Search for the cell housing the specified text and yield its [X, Y] center coordinate. 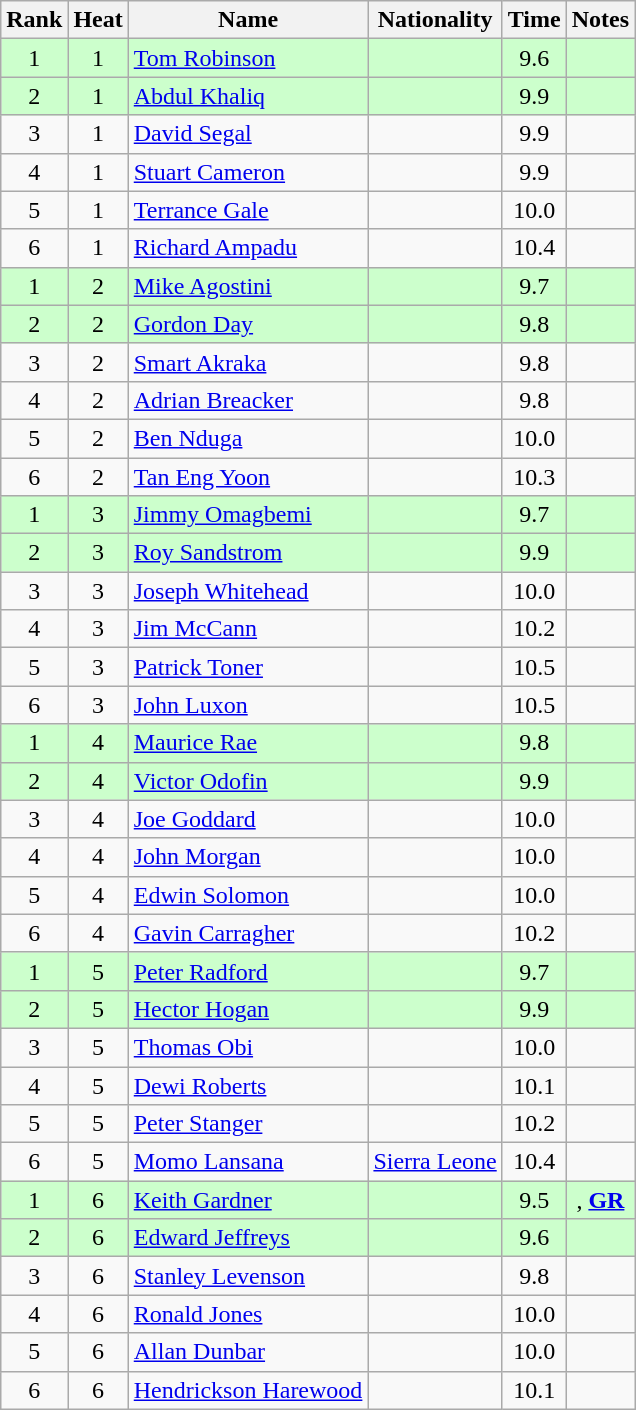
Patrick Toner [248, 667]
John Morgan [248, 857]
, GR [600, 1200]
Tan Eng Yoon [248, 477]
John Luxon [248, 705]
Nationality [435, 20]
Jim McCann [248, 629]
Peter Stanger [248, 1124]
Roy Sandstrom [248, 553]
Gavin Carragher [248, 933]
Edwin Solomon [248, 895]
Hector Hogan [248, 1009]
Rank [34, 20]
Joseph Whitehead [248, 591]
Gordon Day [248, 324]
Jimmy Omagbemi [248, 515]
Smart Akraka [248, 362]
Momo Lansana [248, 1162]
Terrance Gale [248, 210]
Joe Goddard [248, 819]
Heat [98, 20]
Ben Nduga [248, 438]
Stuart Cameron [248, 172]
Sierra Leone [435, 1162]
Thomas Obi [248, 1047]
Name [248, 20]
Dewi Roberts [248, 1085]
9.5 [534, 1200]
Keith Gardner [248, 1200]
David Segal [248, 134]
Edward Jeffreys [248, 1238]
Victor Odofin [248, 781]
Allan Dunbar [248, 1352]
Richard Ampadu [248, 248]
10.3 [534, 477]
Adrian Breacker [248, 400]
Mike Agostini [248, 286]
Abdul Khaliq [248, 96]
Notes [600, 20]
Ronald Jones [248, 1314]
Time [534, 20]
Peter Radford [248, 971]
Hendrickson Harewood [248, 1390]
Stanley Levenson [248, 1276]
Tom Robinson [248, 58]
Maurice Rae [248, 743]
